Output the (x, y) coordinate of the center of the cell containing the given text.  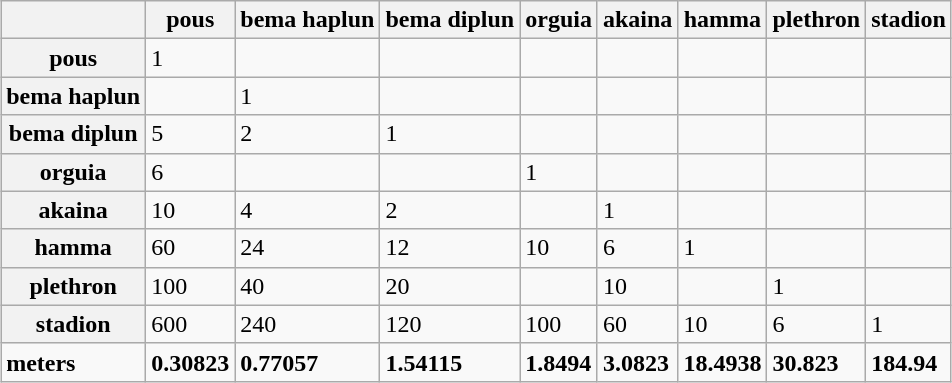
20 (450, 286)
600 (190, 324)
0.77057 (308, 362)
1.8494 (559, 362)
240 (308, 324)
12 (450, 248)
4 (308, 210)
1.54115 (450, 362)
3.0823 (637, 362)
184.94 (909, 362)
120 (450, 324)
0.30823 (190, 362)
40 (308, 286)
18.4938 (722, 362)
5 (190, 134)
24 (308, 248)
meters (74, 362)
30.823 (816, 362)
